From the cell containing the given text, extract its center point as (X, Y) coordinate. 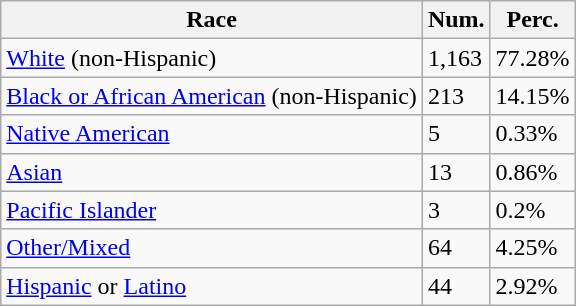
4.25% (532, 248)
White (non-Hispanic) (212, 58)
64 (456, 248)
Num. (456, 20)
Asian (212, 172)
213 (456, 96)
2.92% (532, 286)
Race (212, 20)
0.2% (532, 210)
Perc. (532, 20)
Other/Mixed (212, 248)
0.86% (532, 172)
1,163 (456, 58)
77.28% (532, 58)
44 (456, 286)
5 (456, 134)
13 (456, 172)
Native American (212, 134)
3 (456, 210)
14.15% (532, 96)
Hispanic or Latino (212, 286)
Pacific Islander (212, 210)
0.33% (532, 134)
Black or African American (non-Hispanic) (212, 96)
